Pinpoint the cell where the given text exists, returning its [X, Y] midpoint coordinate. 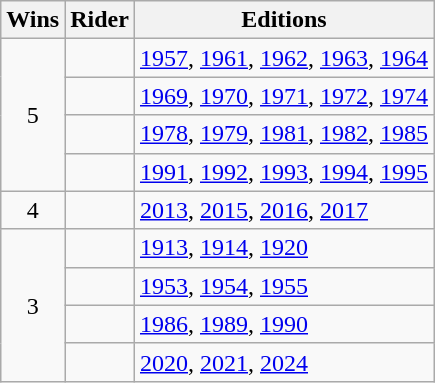
Wins [33, 20]
1991, 1992, 1993, 1994, 1995 [284, 172]
Rider [100, 20]
1978, 1979, 1981, 1982, 1985 [284, 134]
2020, 2021, 2024 [284, 362]
Editions [284, 20]
1953, 1954, 1955 [284, 286]
5 [33, 115]
1913, 1914, 1920 [284, 248]
1957, 1961, 1962, 1963, 1964 [284, 58]
1986, 1989, 1990 [284, 324]
3 [33, 305]
1969, 1970, 1971, 1972, 1974 [284, 96]
2013, 2015, 2016, 2017 [284, 210]
4 [33, 210]
